Locate the cell with the specified text and output its (X, Y) center coordinate. 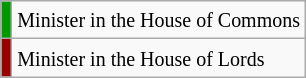
Minister in the House of Commons (159, 20)
Minister in the House of Lords (159, 58)
